Identify which cell holds the provided text, then report its [X, Y] central coordinate. 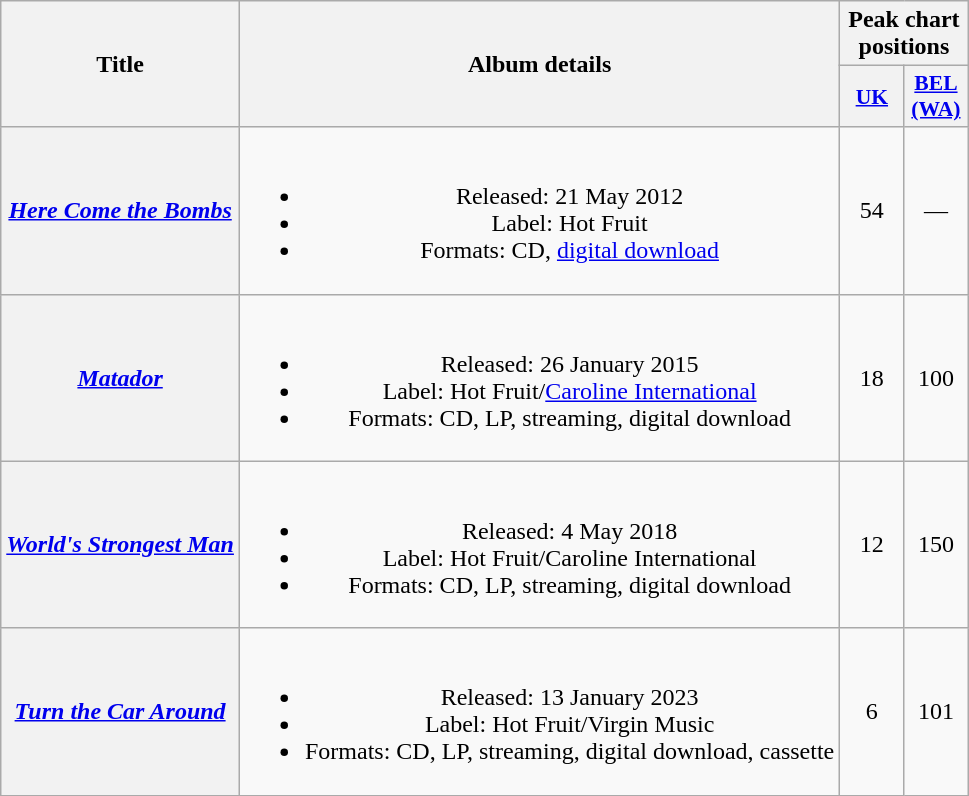
Peak chart positions [904, 34]
150 [936, 544]
Released: 21 May 2012Label: Hot FruitFormats: CD, digital download [539, 210]
Released: 26 January 2015Label: Hot Fruit/Caroline InternationalFormats: CD, LP, streaming, digital download [539, 378]
100 [936, 378]
Turn the Car Around [120, 712]
Title [120, 64]
UK [872, 96]
101 [936, 712]
Released: 4 May 2018Label: Hot Fruit/Caroline InternationalFormats: CD, LP, streaming, digital download [539, 544]
Released: 13 January 2023Label: Hot Fruit/Virgin MusicFormats: CD, LP, streaming, digital download, cassette [539, 712]
— [936, 210]
Matador [120, 378]
54 [872, 210]
World's Strongest Man [120, 544]
Here Come the Bombs [120, 210]
BEL(WA) [936, 96]
Album details [539, 64]
18 [872, 378]
12 [872, 544]
6 [872, 712]
